Identify which cell holds the provided text, then report its [x, y] central coordinate. 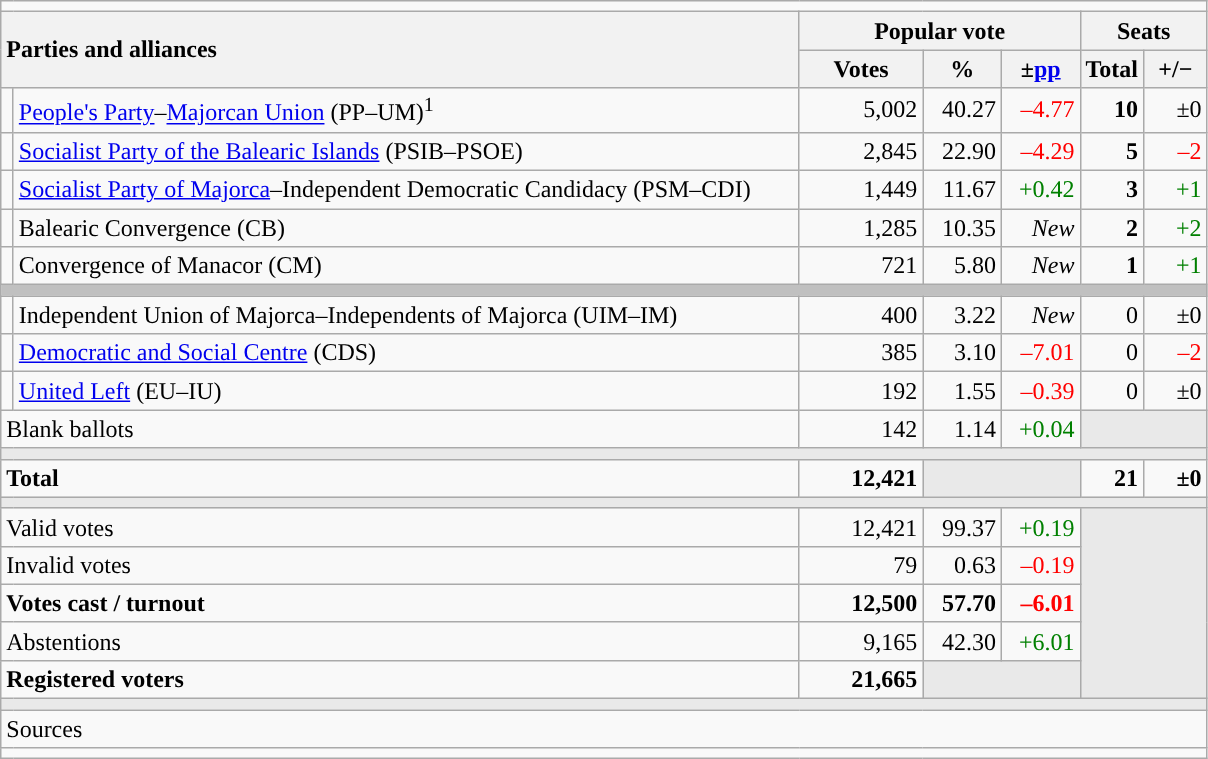
–7.01 [1040, 353]
+0.42 [1040, 190]
5 [1112, 151]
Balearic Convergence (CB) [406, 228]
1.14 [962, 429]
–4.29 [1040, 151]
% [962, 69]
10 [1112, 110]
Votes [861, 69]
Invalid votes [400, 565]
United Left (EU–IU) [406, 391]
3.10 [962, 353]
99.37 [962, 527]
1.55 [962, 391]
±pp [1040, 69]
+0.19 [1040, 527]
3.22 [962, 315]
–4.77 [1040, 110]
57.70 [962, 603]
3 [1112, 190]
Socialist Party of the Balearic Islands (PSIB–PSOE) [406, 151]
Valid votes [400, 527]
142 [861, 429]
–0.39 [1040, 391]
People's Party–Majorcan Union (PP–UM)1 [406, 110]
Votes cast / turnout [400, 603]
Convergence of Manacor (CM) [406, 266]
10.35 [962, 228]
1,285 [861, 228]
Parties and alliances [400, 50]
21 [1112, 478]
+2 [1176, 228]
9,165 [861, 641]
2 [1112, 228]
1 [1112, 266]
721 [861, 266]
5,002 [861, 110]
5.80 [962, 266]
21,665 [861, 679]
12,500 [861, 603]
Sources [604, 729]
192 [861, 391]
+/− [1176, 69]
40.27 [962, 110]
2,845 [861, 151]
–0.19 [1040, 565]
42.30 [962, 641]
Registered voters [400, 679]
79 [861, 565]
22.90 [962, 151]
1,449 [861, 190]
Blank ballots [400, 429]
Seats [1144, 31]
Independent Union of Majorca–Independents of Majorca (UIM–IM) [406, 315]
Popular vote [940, 31]
Abstentions [400, 641]
–6.01 [1040, 603]
400 [861, 315]
+6.01 [1040, 641]
11.67 [962, 190]
0.63 [962, 565]
Democratic and Social Centre (CDS) [406, 353]
+0.04 [1040, 429]
385 [861, 353]
Socialist Party of Majorca–Independent Democratic Candidacy (PSM–CDI) [406, 190]
